From the cell containing the given text, extract its center point as (X, Y) coordinate. 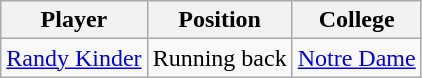
College (356, 20)
Randy Kinder (74, 58)
Position (220, 20)
Running back (220, 58)
Player (74, 20)
Notre Dame (356, 58)
